Return the (X, Y) coordinate for the center point of the cell that contains the specified text.  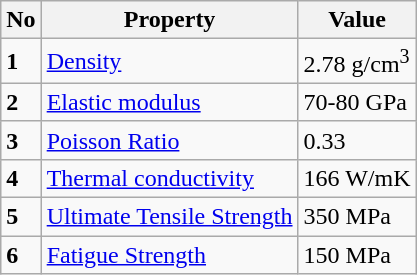
2 (21, 102)
2.78 g/cm3 (357, 62)
Property (170, 20)
Density (170, 62)
166 W/mK (357, 178)
Elastic modulus (170, 102)
0.33 (357, 140)
Poisson Ratio (170, 140)
Value (357, 20)
3 (21, 140)
No (21, 20)
350 MPa (357, 217)
6 (21, 255)
1 (21, 62)
70-80 GPa (357, 102)
150 MPa (357, 255)
Fatigue Strength (170, 255)
Ultimate Tensile Strength (170, 217)
5 (21, 217)
Thermal conductivity (170, 178)
4 (21, 178)
